Extract the (x, y) coordinate from the center of the cell holding the provided text.  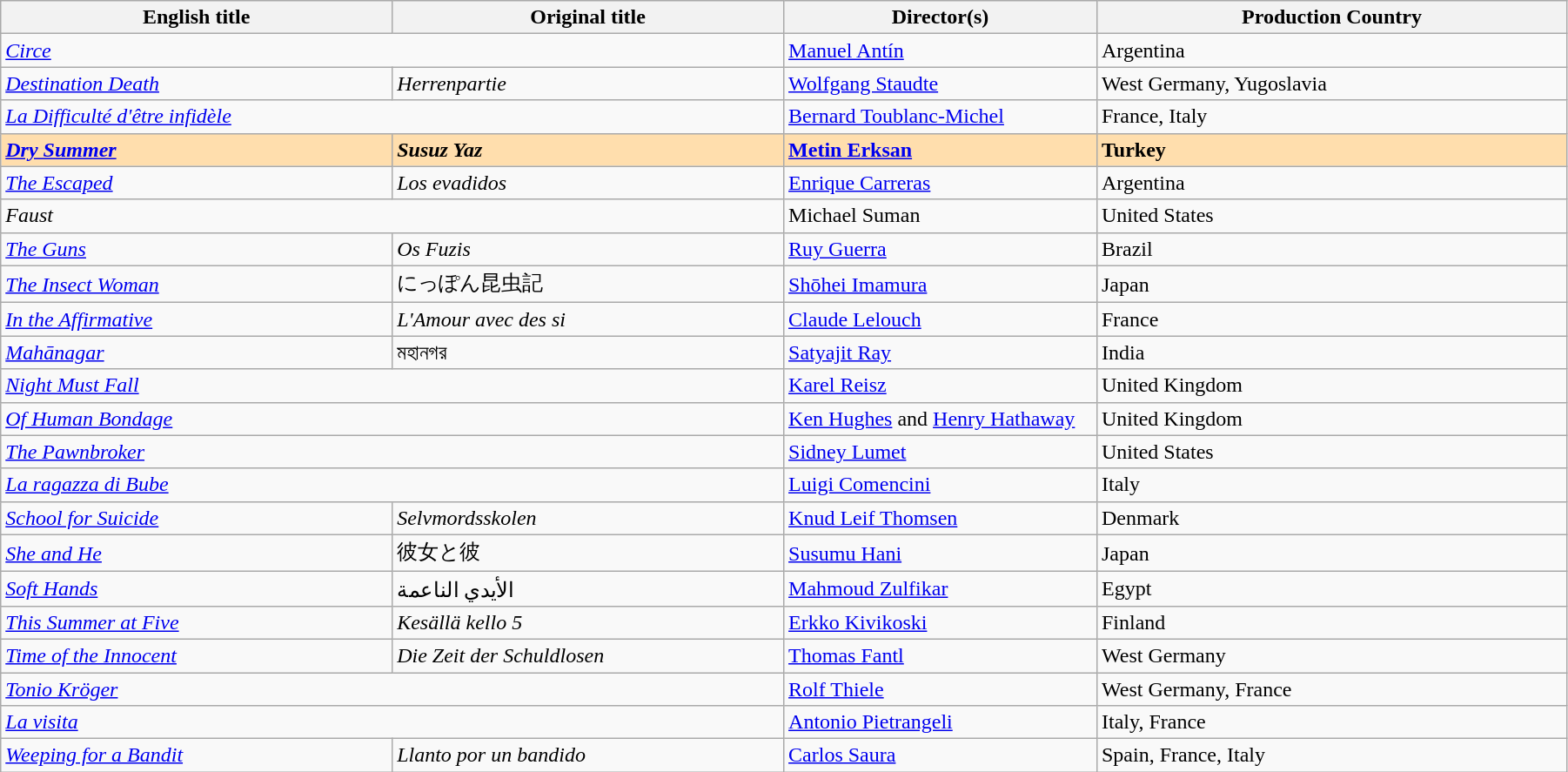
Selvmordsskolen (588, 518)
Spain, France, Italy (1331, 755)
Bernard Toublanc-Michel (941, 117)
Ken Hughes and Henry Hathaway (941, 419)
Original title (588, 17)
Sidney Lumet (941, 452)
Enrique Carreras (941, 183)
La ragazza di Bube (392, 485)
Finland (1331, 622)
にっぽん昆虫記 (588, 284)
Mahānagar (197, 352)
Satyajit Ray (941, 352)
L'Amour avec des si (588, 319)
Mahmoud Zulfikar (941, 589)
Rolf Thiele (941, 688)
Dry Summer (197, 150)
Michael Suman (941, 216)
The Insect Woman (197, 284)
Thomas Fantl (941, 655)
Tonio Kröger (392, 688)
France (1331, 319)
Herrenpartie (588, 84)
Kesällä kello 5 (588, 622)
English title (197, 17)
Italy, France (1331, 722)
La visita (392, 722)
Italy (1331, 485)
Turkey (1331, 150)
Destination Death (197, 84)
彼女と彼 (588, 554)
Ruy Guerra (941, 249)
West Germany (1331, 655)
Of Human Bondage (392, 419)
Wolfgang Staudte (941, 84)
Antonio Pietrangeli (941, 722)
الأيدي الناعمة (588, 589)
Weeping for a Bandit (197, 755)
Soft Hands (197, 589)
West Germany, Yugoslavia (1331, 84)
She and He (197, 554)
Faust (392, 216)
Egypt (1331, 589)
Shōhei Imamura (941, 284)
Luigi Comencini (941, 485)
Manuel Antín (941, 50)
Time of the Innocent (197, 655)
The Escaped (197, 183)
Os Fuzis (588, 249)
Susuz Yaz (588, 150)
The Pawnbroker (392, 452)
Karel Reisz (941, 386)
Erkko Kivikoski (941, 622)
Susumu Hani (941, 554)
Die Zeit der Schuldlosen (588, 655)
Carlos Saura (941, 755)
Circe (392, 50)
Production Country (1331, 17)
West Germany, France (1331, 688)
Los evadidos (588, 183)
Brazil (1331, 249)
The Guns (197, 249)
Director(s) (941, 17)
মহানগর (588, 352)
France, Italy (1331, 117)
Claude Lelouch (941, 319)
Llanto por un bandido (588, 755)
India (1331, 352)
Denmark (1331, 518)
In the Affirmative (197, 319)
La Difficulté d'être infidèle (392, 117)
This Summer at Five (197, 622)
Night Must Fall (392, 386)
Knud Leif Thomsen (941, 518)
School for Suicide (197, 518)
Metin Erksan (941, 150)
